Locate the cell with the specified text and output its [x, y] center coordinate. 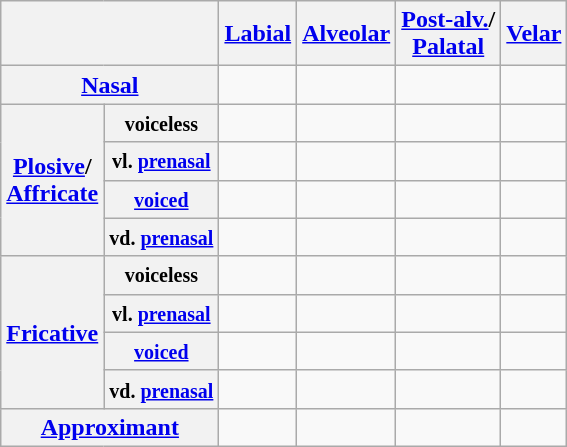
Alveolar [346, 34]
Fricative [52, 332]
Approximant [110, 427]
Velar [534, 34]
Post-alv./Palatal [448, 34]
Labial [258, 34]
Plosive/Affricate [52, 180]
Nasal [110, 85]
